Identify which cell holds the provided text, then report its (X, Y) central coordinate. 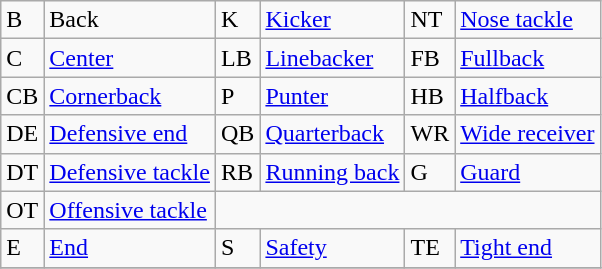
Fullback (528, 58)
Linebacker (332, 58)
DT (22, 172)
P (237, 96)
NT (430, 20)
Defensive end (130, 134)
Punter (332, 96)
DE (22, 134)
Kicker (332, 20)
Center (130, 58)
G (430, 172)
Guard (528, 172)
WR (430, 134)
Tight end (528, 248)
Defensive tackle (130, 172)
Cornerback (130, 96)
HB (430, 96)
C (22, 58)
Safety (332, 248)
End (130, 248)
Running back (332, 172)
CB (22, 96)
RB (237, 172)
B (22, 20)
Offensive tackle (130, 210)
FB (430, 58)
QB (237, 134)
TE (430, 248)
Back (130, 20)
LB (237, 58)
Nose tackle (528, 20)
Quarterback (332, 134)
Wide receiver (528, 134)
S (237, 248)
K (237, 20)
OT (22, 210)
Halfback (528, 96)
E (22, 248)
